For the text-containing cell, return its midpoint in (X, Y) coordinate format. 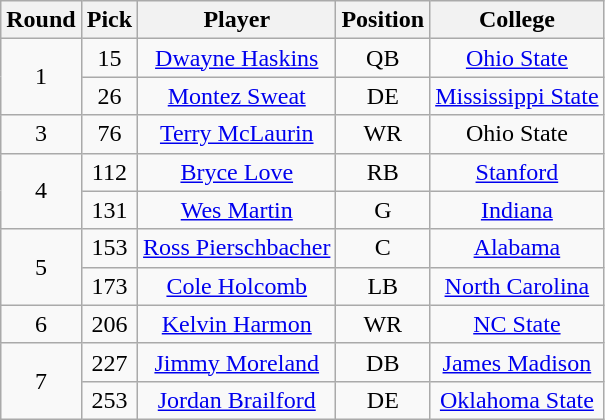
Terry McLaurin (237, 134)
4 (41, 191)
G (383, 210)
Alabama (517, 248)
Player (237, 20)
C (383, 248)
James Madison (517, 362)
Mississippi State (517, 96)
15 (109, 58)
Stanford (517, 172)
5 (41, 267)
112 (109, 172)
Indiana (517, 210)
Jimmy Moreland (237, 362)
1 (41, 77)
227 (109, 362)
Pick (109, 20)
76 (109, 134)
7 (41, 381)
LB (383, 286)
College (517, 20)
26 (109, 96)
Kelvin Harmon (237, 324)
Round (41, 20)
QB (383, 58)
3 (41, 134)
Jordan Brailford (237, 400)
North Carolina (517, 286)
Montez Sweat (237, 96)
RB (383, 172)
Ross Pierschbacher (237, 248)
206 (109, 324)
131 (109, 210)
Cole Holcomb (237, 286)
Wes Martin (237, 210)
NC State (517, 324)
173 (109, 286)
DB (383, 362)
153 (109, 248)
Dwayne Haskins (237, 58)
Bryce Love (237, 172)
Oklahoma State (517, 400)
6 (41, 324)
Position (383, 20)
253 (109, 400)
